Determine the (X, Y) coordinate at the center of the cell enclosing the given text.  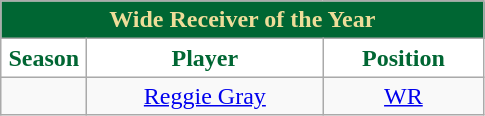
WR (404, 96)
Wide Receiver of the Year (242, 20)
Position (404, 58)
Player (205, 58)
Season (44, 58)
Reggie Gray (205, 96)
